Pinpoint the cell where the given text exists, returning its (x, y) midpoint coordinate. 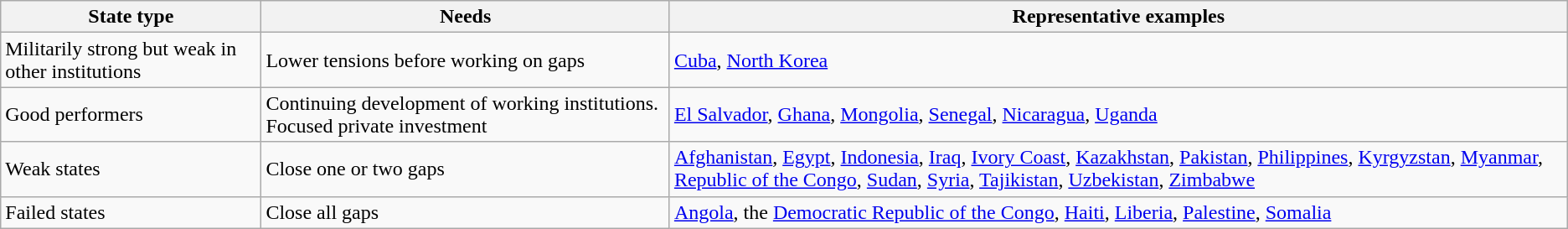
Cuba, North Korea (1118, 60)
State type (131, 17)
Close one or two gaps (466, 169)
Militarily strong but weak in other institutions (131, 60)
Good performers (131, 114)
Close all gaps (466, 212)
Lower tensions before working on gaps (466, 60)
Continuing development of working institutions. Focused private investment (466, 114)
El Salvador, Ghana, Mongolia, Senegal, Nicaragua, Uganda (1118, 114)
Angola, the Democratic Republic of the Congo, Haiti, Liberia, Palestine, Somalia (1118, 212)
Weak states (131, 169)
Representative examples (1118, 17)
Needs (466, 17)
Failed states (131, 212)
